Search for the cell housing the specified text and yield its [x, y] center coordinate. 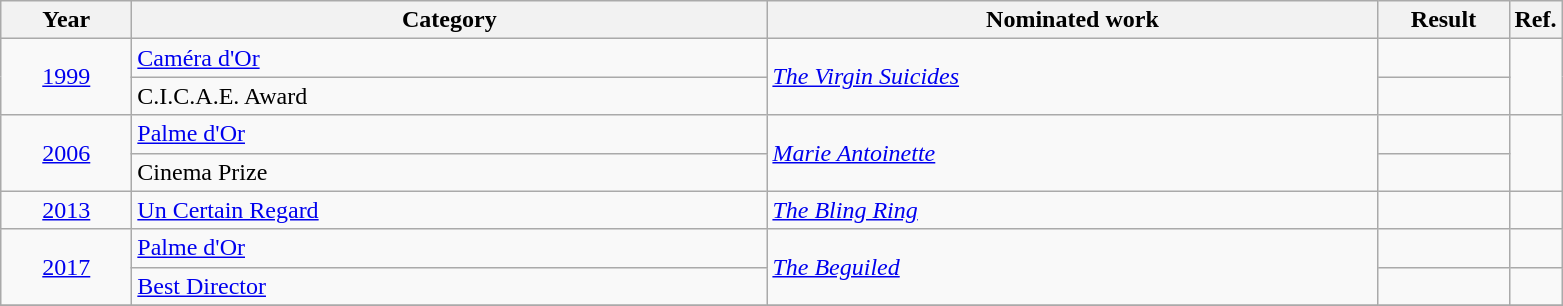
Result [1444, 20]
The Beguiled [1072, 267]
Caméra d'Or [450, 58]
2017 [66, 267]
Un Certain Regard [450, 210]
Best Director [450, 286]
2013 [66, 210]
Nominated work [1072, 20]
The Virgin Suicides [1072, 77]
Cinema Prize [450, 172]
1999 [66, 77]
Year [66, 20]
Marie Antoinette [1072, 153]
Category [450, 20]
The Bling Ring [1072, 210]
Ref. [1536, 20]
C.I.C.A.E. Award [450, 96]
2006 [66, 153]
